From the cell containing the given text, extract its center point as [X, Y] coordinate. 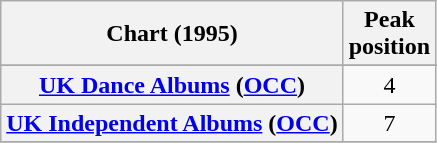
UK Dance Albums (OCC) [172, 85]
4 [389, 85]
UK Independent Albums (OCC) [172, 123]
7 [389, 123]
Peakposition [389, 34]
Chart (1995) [172, 34]
